Provide the [x, y] coordinate of the cell's center where the given text is located.  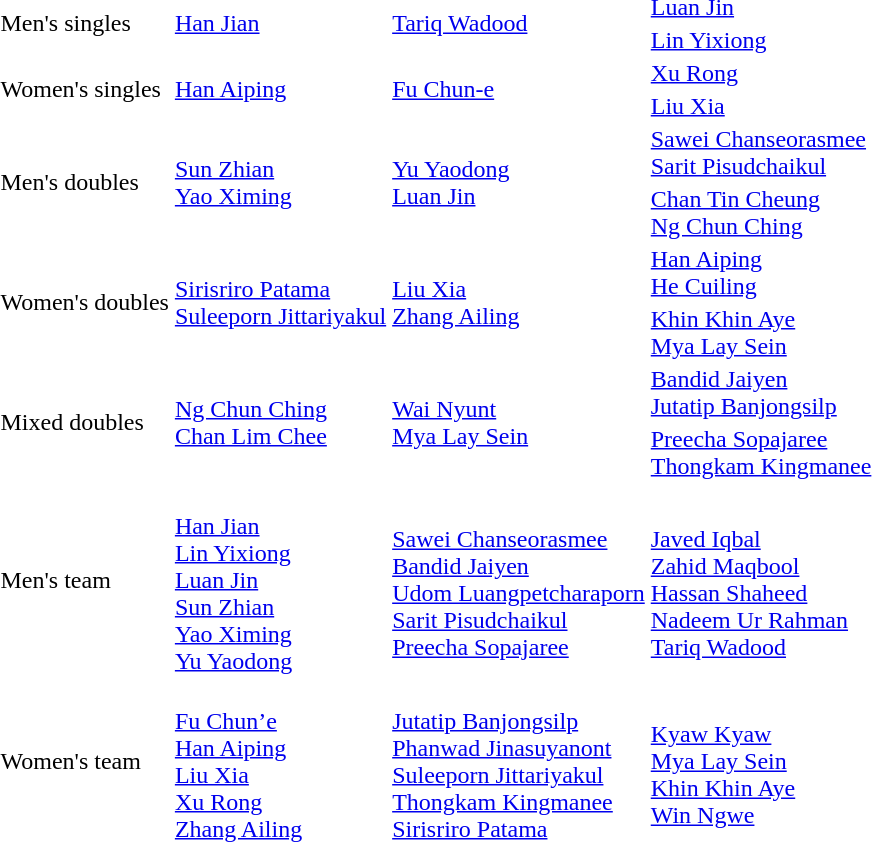
Liu Xia Zhang Ailing [519, 302]
Fu Chun-e [519, 90]
Han Aiping [280, 90]
Sun Zhian Yao Ximing [280, 182]
Yu Yaodong Luan Jin [519, 182]
Sawei ChanseorasmeeBandid JaiyenUdom LuangpetcharapornSarit PisudchaikulPreecha Sopajaree [519, 580]
Han JianLin YixiongLuan JinSun ZhianYao XimingYu Yaodong [280, 580]
Sirisriro Patama Suleeporn Jittariyakul [280, 302]
Ng Chun Ching Chan Lim Chee [280, 422]
Wai Nyunt Mya Lay Sein [519, 422]
